From the cell containing the given text, extract its center point as [x, y] coordinate. 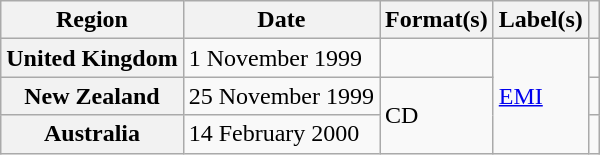
Australia [92, 134]
Region [92, 20]
United Kingdom [92, 58]
14 February 2000 [281, 134]
Format(s) [437, 20]
Date [281, 20]
CD [437, 115]
25 November 1999 [281, 96]
1 November 1999 [281, 58]
New Zealand [92, 96]
EMI [540, 96]
Label(s) [540, 20]
